Detect which cell encompasses the target text, then output its (X, Y) center coordinate. 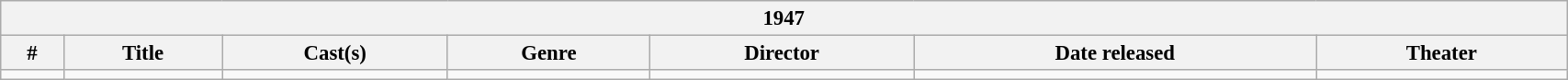
Date released (1115, 53)
Director (783, 53)
Title (143, 53)
Cast(s) (334, 53)
Theater (1442, 53)
# (32, 53)
1947 (784, 18)
Genre (548, 53)
